Provide the (X, Y) coordinate of the cell's center where the given text is located.  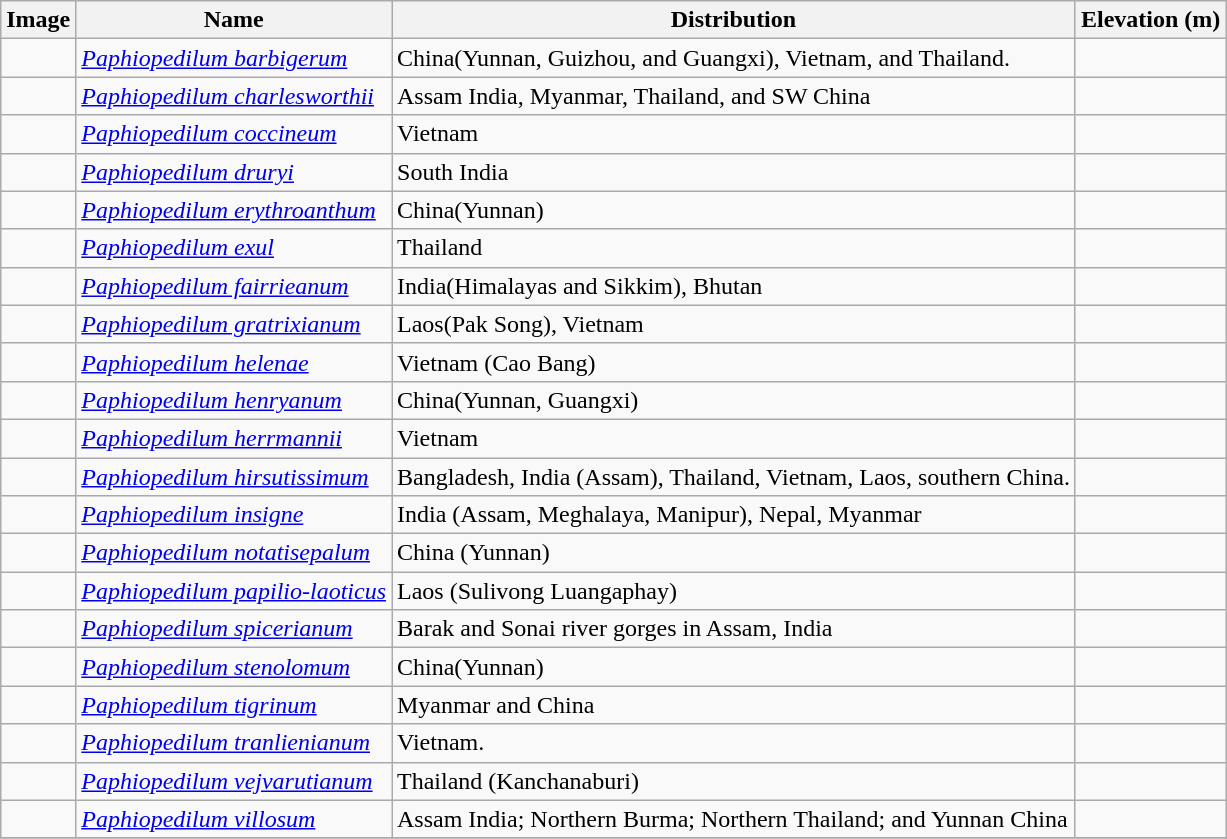
Name (234, 20)
India(Himalayas and Sikkim), Bhutan (734, 286)
Paphiopedilum gratrixianum (234, 324)
Paphiopedilum vejvarutianum (234, 781)
Paphiopedilum stenolomum (234, 667)
Paphiopedilum henryanum (234, 400)
Elevation (m) (1150, 20)
Paphiopedilum fairrieanum (234, 286)
Myanmar and China (734, 705)
Paphiopedilum barbigerum (234, 58)
Paphiopedilum helenae (234, 362)
India (Assam, Meghalaya, Manipur), Nepal, Myanmar (734, 515)
Image (38, 20)
Paphiopedilum herrmannii (234, 438)
Paphiopedilum erythroanthum (234, 210)
Assam India; Northern Burma; Northern Thailand; and Yunnan China (734, 819)
Assam India, Myanmar, Thailand, and SW China (734, 96)
Paphiopedilum villosum (234, 819)
Vietnam. (734, 743)
Paphiopedilum hirsutissimum (234, 477)
Paphiopedilum insigne (234, 515)
Laos (Sulivong Luangaphay) (734, 591)
Paphiopedilum tigrinum (234, 705)
Paphiopedilum notatisepalum (234, 553)
Bangladesh, India (Assam), Thailand, Vietnam, Laos, southern China. (734, 477)
China (Yunnan) (734, 553)
China(Yunnan, Guangxi) (734, 400)
China(Yunnan, Guizhou, and Guangxi), Vietnam, and Thailand. (734, 58)
South India (734, 172)
Paphiopedilum druryi (234, 172)
Paphiopedilum spicerianum (234, 629)
Paphiopedilum charlesworthii (234, 96)
Paphiopedilum papilio-laoticus (234, 591)
Distribution (734, 20)
Paphiopedilum coccineum (234, 134)
Paphiopedilum exul (234, 248)
Barak and Sonai river gorges in Assam, India (734, 629)
Thailand (Kanchanaburi) (734, 781)
Laos(Pak Song), Vietnam (734, 324)
Thailand (734, 248)
Vietnam (Cao Bang) (734, 362)
Paphiopedilum tranlienianum (234, 743)
